From the cell containing the given text, extract its center point as (x, y) coordinate. 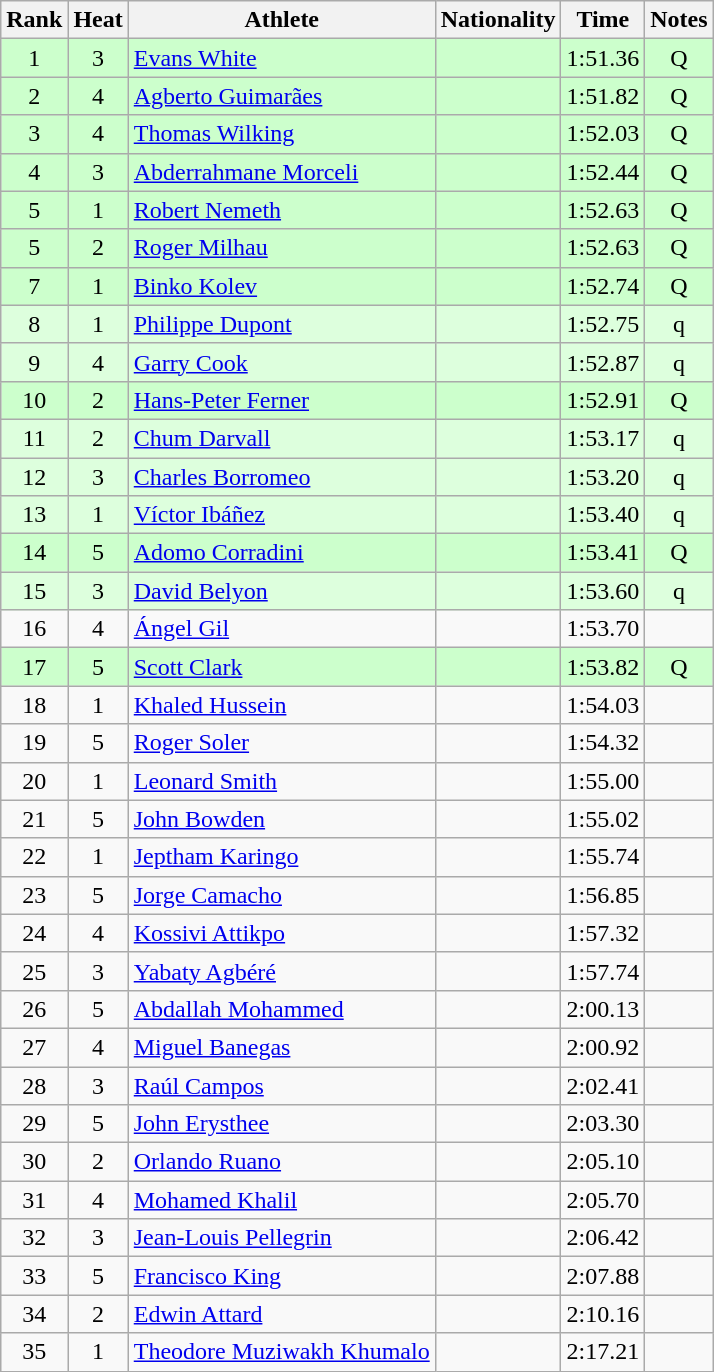
26 (34, 1009)
2:05.10 (603, 1162)
7 (34, 286)
1:53.60 (603, 591)
16 (34, 629)
John Erysthee (282, 1124)
Roger Soler (282, 743)
1:53.20 (603, 477)
31 (34, 1200)
Binko Kolev (282, 286)
Mohamed Khalil (282, 1200)
33 (34, 1276)
2:02.41 (603, 1085)
21 (34, 819)
Thomas Wilking (282, 134)
1:53.17 (603, 438)
8 (34, 324)
Jorge Camacho (282, 895)
Francisco King (282, 1276)
Edwin Attard (282, 1314)
1:55.02 (603, 819)
17 (34, 667)
Orlando Ruano (282, 1162)
28 (34, 1085)
2:00.92 (603, 1047)
12 (34, 477)
Robert Nemeth (282, 210)
1:51.82 (603, 96)
John Bowden (282, 819)
32 (34, 1238)
Raúl Campos (282, 1085)
2:10.16 (603, 1314)
1:56.85 (603, 895)
19 (34, 743)
Jeptham Karingo (282, 857)
35 (34, 1352)
Jean-Louis Pellegrin (282, 1238)
1:55.74 (603, 857)
Roger Milhau (282, 248)
18 (34, 705)
1:52.74 (603, 286)
Khaled Hussein (282, 705)
2:17.21 (603, 1352)
Athlete (282, 20)
Charles Borromeo (282, 477)
Víctor Ibáñez (282, 515)
Evans White (282, 58)
Notes (679, 20)
1:57.74 (603, 971)
34 (34, 1314)
30 (34, 1162)
10 (34, 400)
1:53.40 (603, 515)
29 (34, 1124)
1:52.91 (603, 400)
14 (34, 553)
Leonard Smith (282, 781)
2:07.88 (603, 1276)
1:52.75 (603, 324)
2:00.13 (603, 1009)
25 (34, 971)
1:55.00 (603, 781)
13 (34, 515)
15 (34, 591)
Time (603, 20)
Agberto Guimarães (282, 96)
Kossivi Attikpo (282, 933)
David Belyon (282, 591)
Miguel Banegas (282, 1047)
Chum Darvall (282, 438)
Garry Cook (282, 362)
23 (34, 895)
11 (34, 438)
Yabaty Agbéré (282, 971)
2:03.30 (603, 1124)
Philippe Dupont (282, 324)
Scott Clark (282, 667)
Adomo Corradini (282, 553)
1:53.82 (603, 667)
Theodore Muziwakh Khumalo (282, 1352)
1:52.03 (603, 134)
Heat (98, 20)
1:53.41 (603, 553)
1:54.03 (603, 705)
1:53.70 (603, 629)
1:52.44 (603, 172)
2:05.70 (603, 1200)
Abderrahmane Morceli (282, 172)
20 (34, 781)
22 (34, 857)
9 (34, 362)
2:06.42 (603, 1238)
1:57.32 (603, 933)
Hans-Peter Ferner (282, 400)
27 (34, 1047)
Abdallah Mohammed (282, 1009)
24 (34, 933)
Ángel Gil (282, 629)
Rank (34, 20)
Nationality (498, 20)
1:51.36 (603, 58)
1:52.87 (603, 362)
1:54.32 (603, 743)
